For the text-containing cell, return its midpoint in [x, y] coordinate format. 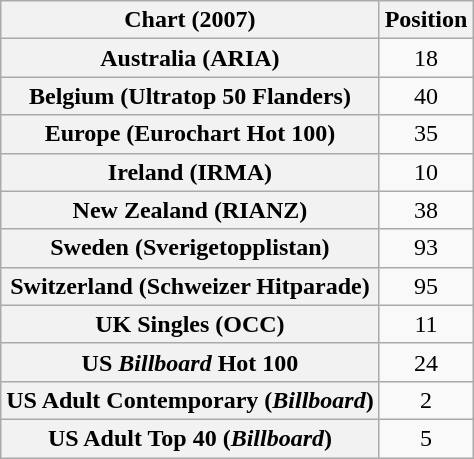
40 [426, 96]
24 [426, 362]
Belgium (Ultratop 50 Flanders) [190, 96]
Australia (ARIA) [190, 58]
93 [426, 248]
Ireland (IRMA) [190, 172]
US Adult Contemporary (Billboard) [190, 400]
UK Singles (OCC) [190, 324]
US Billboard Hot 100 [190, 362]
11 [426, 324]
35 [426, 134]
New Zealand (RIANZ) [190, 210]
US Adult Top 40 (Billboard) [190, 438]
10 [426, 172]
5 [426, 438]
Europe (Eurochart Hot 100) [190, 134]
Position [426, 20]
95 [426, 286]
Switzerland (Schweizer Hitparade) [190, 286]
38 [426, 210]
Sweden (Sverigetopplistan) [190, 248]
2 [426, 400]
Chart (2007) [190, 20]
18 [426, 58]
